Determine the [X, Y] coordinate at the center of the cell enclosing the given text.  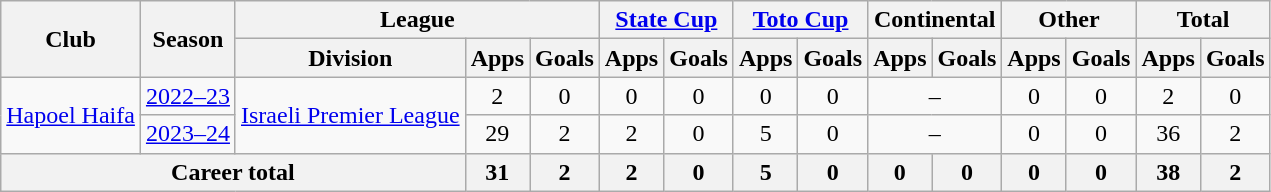
2022–23 [188, 96]
Other [1069, 20]
31 [497, 172]
29 [497, 134]
Continental [935, 20]
2023–24 [188, 134]
State Cup [666, 20]
Israeli Premier League [350, 115]
League [417, 20]
Club [71, 39]
Season [188, 39]
Total [1203, 20]
Career total [233, 172]
Toto Cup [800, 20]
Hapoel Haifa [71, 115]
36 [1168, 134]
Division [350, 58]
38 [1168, 172]
